Output the [x, y] coordinate of the center of the cell containing the given text.  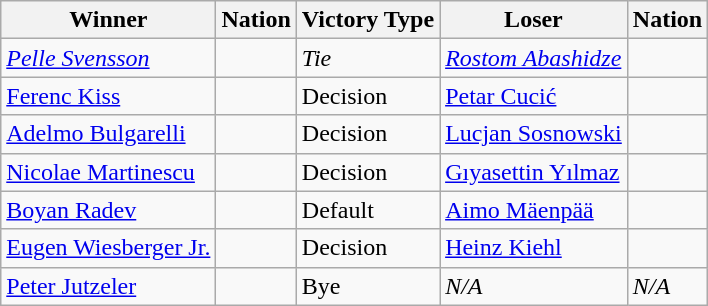
Victory Type [368, 20]
Lucjan Sosnowski [534, 134]
Tie [368, 58]
Peter Jutzeler [108, 286]
Ferenc Kiss [108, 96]
Pelle Svensson [108, 58]
Nicolae Martinescu [108, 172]
Default [368, 210]
Heinz Kiehl [534, 248]
Adelmo Bulgarelli [108, 134]
Petar Cucić [534, 96]
Rostom Abashidze [534, 58]
Aimo Mäenpää [534, 210]
Gıyasettin Yılmaz [534, 172]
Eugen Wiesberger Jr. [108, 248]
Boyan Radev [108, 210]
Bye [368, 286]
Winner [108, 20]
Loser [534, 20]
